Search for the cell housing the specified text and yield its [X, Y] center coordinate. 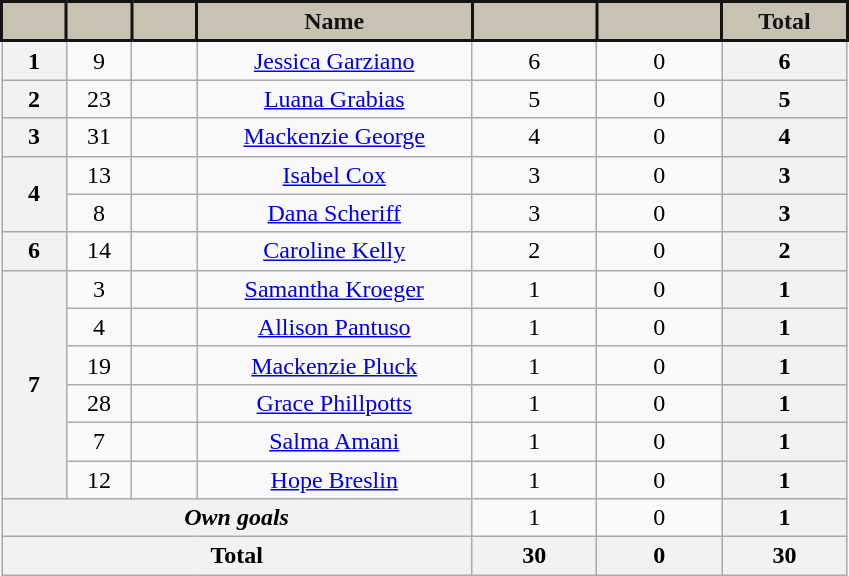
28 [100, 403]
9 [100, 60]
31 [100, 137]
13 [100, 175]
Mackenzie George [334, 137]
Dana Scheriff [334, 213]
Name [334, 22]
14 [100, 251]
Hope Breslin [334, 479]
Isabel Cox [334, 175]
Allison Pantuso [334, 327]
Luana Grabias [334, 99]
Mackenzie Pluck [334, 365]
Jessica Garziano [334, 60]
8 [100, 213]
19 [100, 365]
Grace Phillpotts [334, 403]
Salma Amani [334, 441]
Samantha Kroeger [334, 289]
Caroline Kelly [334, 251]
Own goals [237, 518]
23 [100, 99]
12 [100, 479]
